Scan for the cell matching the given text and deliver its (X, Y) coordinate at center. 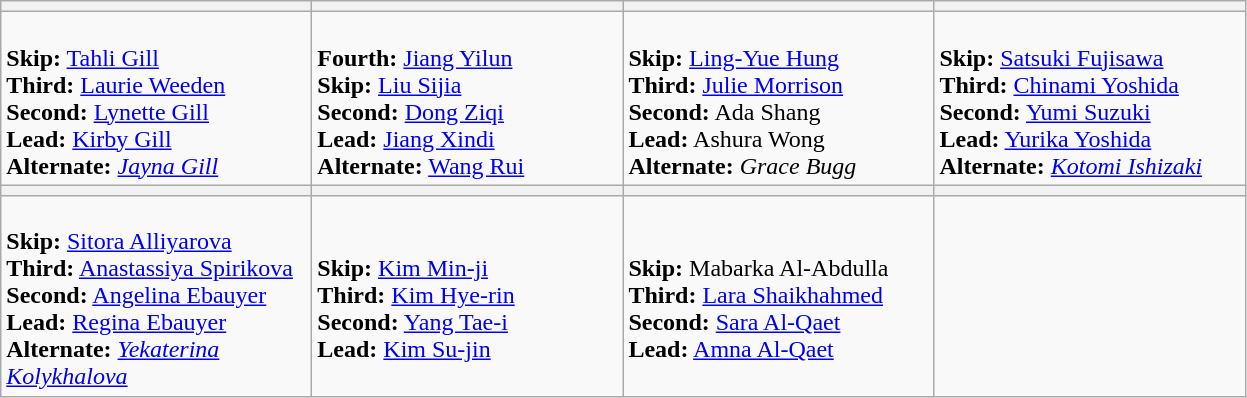
Skip: Mabarka Al-Abdulla Third: Lara Shaikhahmed Second: Sara Al-Qaet Lead: Amna Al-Qaet (778, 296)
Skip: Kim Min-ji Third: Kim Hye-rin Second: Yang Tae-i Lead: Kim Su-jin (468, 296)
Skip: Satsuki Fujisawa Third: Chinami Yoshida Second: Yumi Suzuki Lead: Yurika Yoshida Alternate: Kotomi Ishizaki (1090, 98)
Skip: Sitora Alliyarova Third: Anastassiya Spirikova Second: Angelina Ebauyer Lead: Regina Ebauyer Alternate: Yekaterina Kolykhalova (156, 296)
Skip: Ling-Yue Hung Third: Julie Morrison Second: Ada Shang Lead: Ashura Wong Alternate: Grace Bugg (778, 98)
Skip: Tahli Gill Third: Laurie Weeden Second: Lynette Gill Lead: Kirby Gill Alternate: Jayna Gill (156, 98)
Fourth: Jiang Yilun Skip: Liu Sijia Second: Dong Ziqi Lead: Jiang Xindi Alternate: Wang Rui (468, 98)
